Output the [X, Y] coordinate of the center of the cell containing the given text.  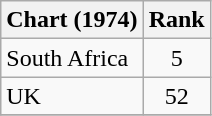
Chart (1974) [72, 20]
Rank [176, 20]
5 [176, 58]
South Africa [72, 58]
UK [72, 96]
52 [176, 96]
